Scan for the cell matching the given text and deliver its [X, Y] coordinate at center. 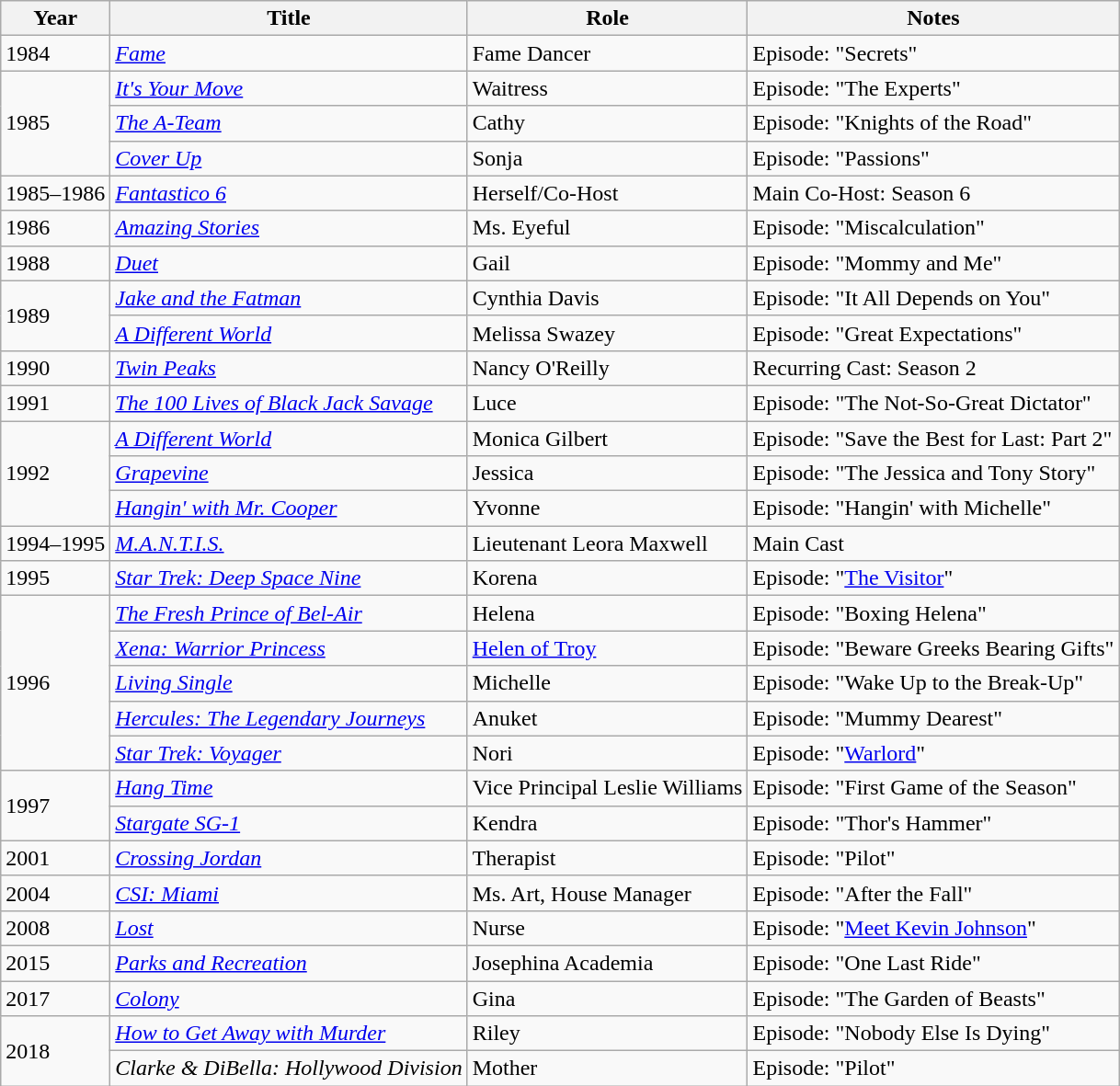
Fame Dancer [607, 53]
2015 [55, 963]
Helen of Troy [607, 648]
Jake and the Fatman [289, 298]
Cathy [607, 123]
Grapevine [289, 474]
Episode: "Thor's Hammer" [933, 823]
Year [55, 18]
Main Co-Host: Season 6 [933, 193]
Episode: "First Game of the Season" [933, 788]
Episode: "Wake Up to the Break-Up" [933, 683]
1995 [55, 578]
Crossing Jordan [289, 858]
Riley [607, 1034]
Hang Time [289, 788]
Episode: "The Jessica and Tony Story" [933, 474]
1986 [55, 228]
1994–1995 [55, 543]
Episode: "Beware Greeks Bearing Gifts" [933, 648]
Fame [289, 53]
Stargate SG-1 [289, 823]
Episode: "Meet Kevin Johnson" [933, 928]
Episode: "Nobody Else Is Dying" [933, 1034]
Sonja [607, 158]
Nancy O'Reilly [607, 368]
Episode: "Passions" [933, 158]
Anuket [607, 718]
1988 [55, 263]
Episode: "Warlord" [933, 753]
Episode: "One Last Ride" [933, 963]
Helena [607, 613]
Episode: "The Experts" [933, 88]
1989 [55, 315]
Episode: "Miscalculation" [933, 228]
Korena [607, 578]
Hangin' with Mr. Cooper [289, 509]
Episode: "After the Fall" [933, 893]
Hercules: The Legendary Journeys [289, 718]
Parks and Recreation [289, 963]
Herself/Co-Host [607, 193]
2018 [55, 1051]
1984 [55, 53]
1997 [55, 806]
How to Get Away with Murder [289, 1034]
Episode: "Hangin' with Michelle" [933, 509]
Therapist [607, 858]
Star Trek: Deep Space Nine [289, 578]
Nori [607, 753]
Role [607, 18]
Monica Gilbert [607, 439]
Episode: "The Not-So-Great Dictator" [933, 403]
Living Single [289, 683]
1996 [55, 683]
It's Your Move [289, 88]
Mother [607, 1069]
Michelle [607, 683]
Lost [289, 928]
Kendra [607, 823]
1992 [55, 474]
Ms. Eyeful [607, 228]
Episode: "It All Depends on You" [933, 298]
1991 [55, 403]
Clarke & DiBella: Hollywood Division [289, 1069]
Duet [289, 263]
Luce [607, 403]
Episode: "The Garden of Beasts" [933, 998]
Jessica [607, 474]
Episode: "Knights of the Road" [933, 123]
Notes [933, 18]
2008 [55, 928]
Star Trek: Voyager [289, 753]
Episode: "Secrets" [933, 53]
Title [289, 18]
Amazing Stories [289, 228]
Lieutenant Leora Maxwell [607, 543]
Vice Principal Leslie Williams [607, 788]
Colony [289, 998]
Xena: Warrior Princess [289, 648]
Cynthia Davis [607, 298]
The 100 Lives of Black Jack Savage [289, 403]
Episode: "Mummy Dearest" [933, 718]
Gail [607, 263]
Episode: "Mommy and Me" [933, 263]
Episode: "Save the Best for Last: Part 2" [933, 439]
1985 [55, 123]
Waitress [607, 88]
Nurse [607, 928]
Yvonne [607, 509]
CSI: Miami [289, 893]
The Fresh Prince of Bel-Air [289, 613]
The A-Team [289, 123]
Episode: "Boxing Helena" [933, 613]
Twin Peaks [289, 368]
Episode: "The Visitor" [933, 578]
2004 [55, 893]
Cover Up [289, 158]
Gina [607, 998]
1990 [55, 368]
1985–1986 [55, 193]
Fantastico 6 [289, 193]
2001 [55, 858]
Episode: "Great Expectations" [933, 333]
2017 [55, 998]
Josephina Academia [607, 963]
Recurring Cast: Season 2 [933, 368]
Melissa Swazey [607, 333]
Main Cast [933, 543]
M.A.N.T.I.S. [289, 543]
Ms. Art, House Manager [607, 893]
